Determine the (X, Y) coordinate at the center of the cell enclosing the given text.  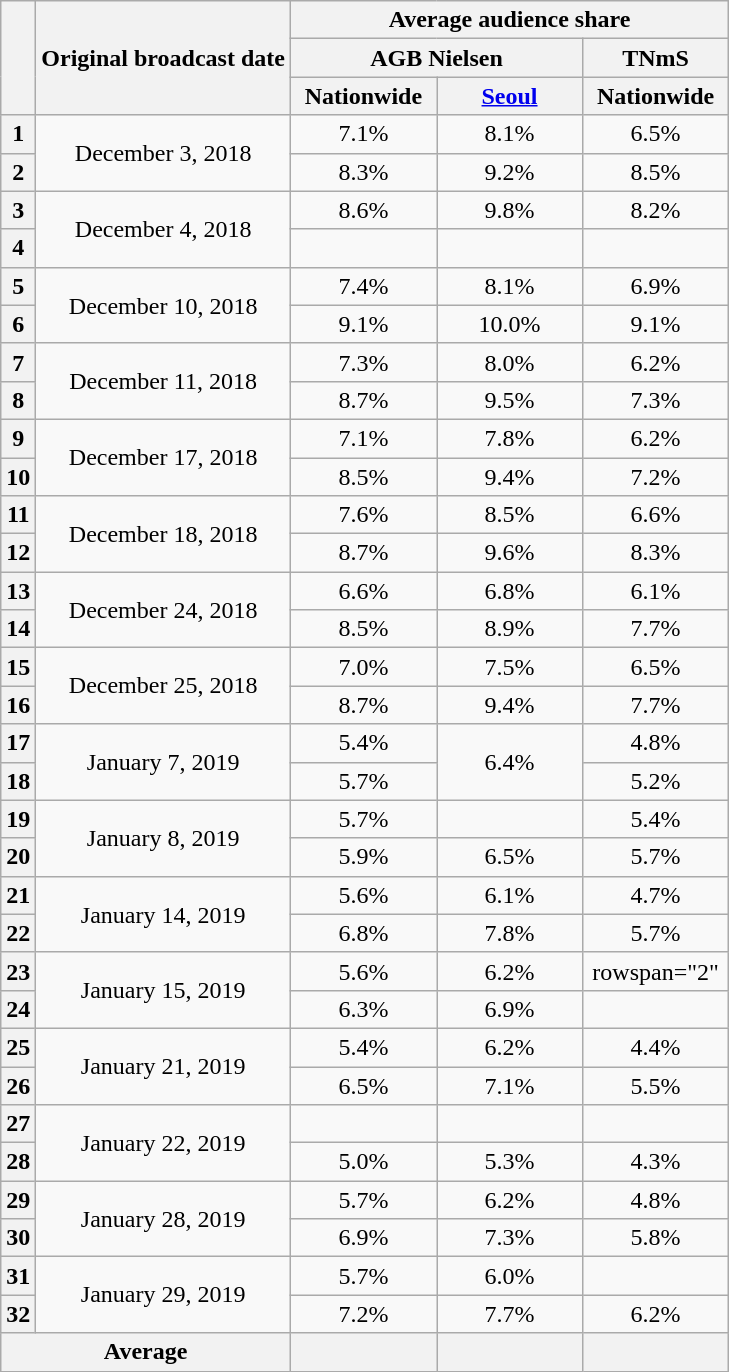
8.6% (363, 210)
January 28, 2019 (164, 1219)
24 (18, 1009)
January 8, 2019 (164, 838)
9.5% (509, 400)
9 (18, 438)
Average (146, 1352)
27 (18, 1124)
7.5% (509, 667)
December 11, 2018 (164, 381)
12 (18, 553)
26 (18, 1085)
January 15, 2019 (164, 990)
6.3% (363, 1009)
22 (18, 933)
15 (18, 667)
January 29, 2019 (164, 1295)
January 21, 2019 (164, 1066)
30 (18, 1238)
28 (18, 1162)
January 22, 2019 (164, 1143)
7 (18, 362)
13 (18, 591)
7.6% (363, 515)
5.9% (363, 857)
6.4% (509, 762)
9.6% (509, 553)
rowspan="2" (656, 971)
7.0% (363, 667)
9.8% (509, 210)
December 4, 2018 (164, 229)
5.2% (656, 781)
5.3% (509, 1162)
TNmS (656, 58)
AGB Nielsen (436, 58)
19 (18, 819)
2 (18, 172)
December 18, 2018 (164, 534)
7.4% (363, 286)
10 (18, 477)
8.2% (656, 210)
16 (18, 705)
Average audience share (509, 20)
December 17, 2018 (164, 457)
8 (18, 400)
December 3, 2018 (164, 153)
5.5% (656, 1085)
4.4% (656, 1047)
4.7% (656, 895)
December 24, 2018 (164, 610)
1 (18, 134)
6.0% (509, 1276)
8.9% (509, 629)
23 (18, 971)
Original broadcast date (164, 58)
10.0% (509, 324)
31 (18, 1276)
5 (18, 286)
3 (18, 210)
32 (18, 1314)
5.0% (363, 1162)
14 (18, 629)
8.0% (509, 362)
January 14, 2019 (164, 914)
17 (18, 743)
25 (18, 1047)
11 (18, 515)
29 (18, 1200)
4 (18, 248)
Seoul (509, 96)
December 10, 2018 (164, 305)
6 (18, 324)
December 25, 2018 (164, 686)
9.2% (509, 172)
20 (18, 857)
5.8% (656, 1238)
4.3% (656, 1162)
18 (18, 781)
21 (18, 895)
January 7, 2019 (164, 762)
